Scan for the cell matching the given text and deliver its [x, y] coordinate at center. 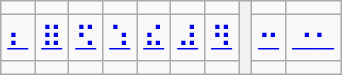
⠐⠂ [314, 38]
⠱ [120, 38]
⠼ [188, 38]
⠒ [269, 38]
⠆ [18, 38]
⠿ [52, 38]
⠻ [222, 38]
⠮ [154, 38]
⠫ [86, 38]
